For the text-containing cell, return its midpoint in (x, y) coordinate format. 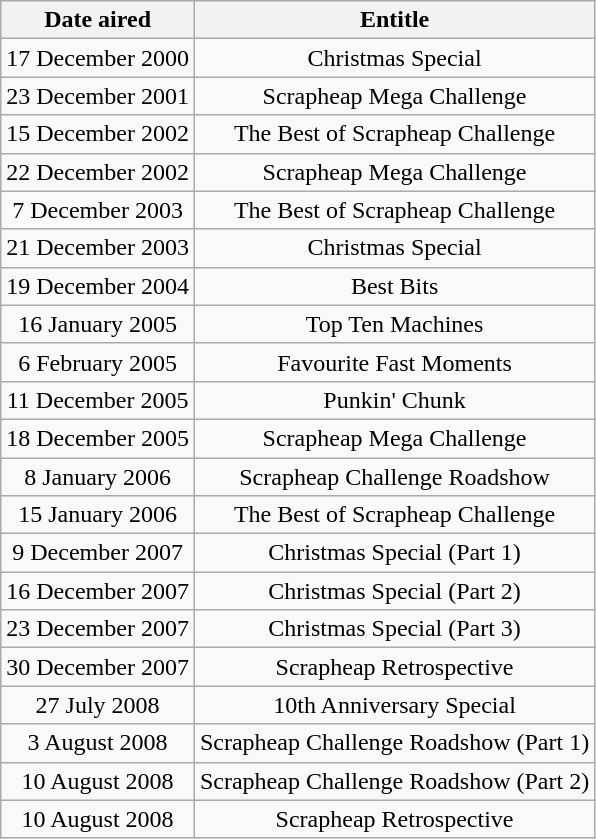
Scrapheap Challenge Roadshow (Part 1) (394, 743)
15 December 2002 (98, 134)
22 December 2002 (98, 172)
23 December 2007 (98, 629)
Scrapheap Challenge Roadshow (394, 477)
7 December 2003 (98, 210)
Date aired (98, 20)
10th Anniversary Special (394, 705)
27 July 2008 (98, 705)
21 December 2003 (98, 248)
15 January 2006 (98, 515)
6 February 2005 (98, 362)
Best Bits (394, 286)
17 December 2000 (98, 58)
18 December 2005 (98, 438)
30 December 2007 (98, 667)
19 December 2004 (98, 286)
23 December 2001 (98, 96)
Christmas Special (Part 2) (394, 591)
9 December 2007 (98, 553)
8 January 2006 (98, 477)
Entitle (394, 20)
Christmas Special (Part 3) (394, 629)
Scrapheap Challenge Roadshow (Part 2) (394, 781)
Christmas Special (Part 1) (394, 553)
3 August 2008 (98, 743)
11 December 2005 (98, 400)
16 December 2007 (98, 591)
Favourite Fast Moments (394, 362)
16 January 2005 (98, 324)
Punkin' Chunk (394, 400)
Top Ten Machines (394, 324)
